Output the [x, y] coordinate of the center of the cell containing the given text.  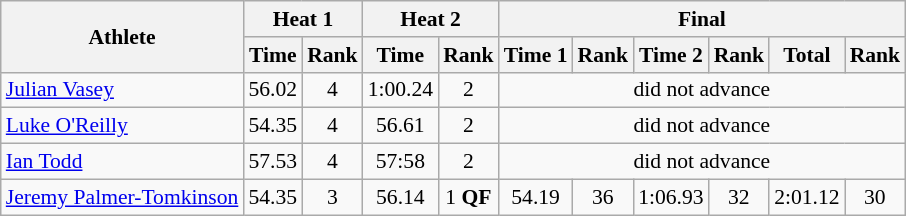
57.53 [272, 162]
56.02 [272, 90]
57:58 [400, 162]
Luke O'Reilly [122, 126]
Heat 1 [302, 19]
1:06.93 [670, 197]
30 [876, 197]
2:01.12 [806, 197]
3 [332, 197]
Heat 2 [431, 19]
Jeremy Palmer-Tomkinson [122, 197]
Time 2 [670, 55]
32 [740, 197]
54.19 [536, 197]
Final [702, 19]
56.61 [400, 126]
56.14 [400, 197]
Ian Todd [122, 162]
36 [604, 197]
Julian Vasey [122, 90]
Total [806, 55]
1 QF [468, 197]
Time 1 [536, 55]
1:00.24 [400, 90]
Athlete [122, 36]
